Extract the [X, Y] coordinate from the center of the cell holding the provided text.  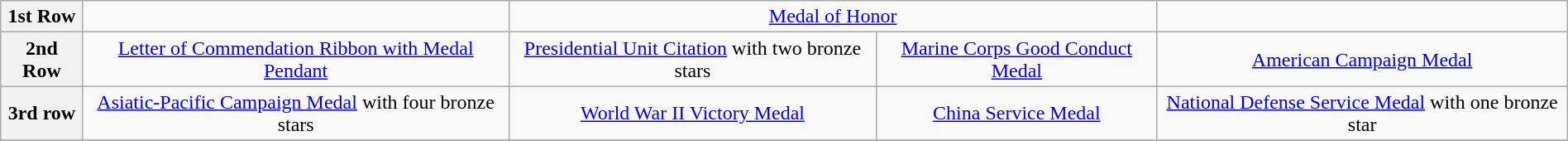
2nd Row [41, 60]
National Defense Service Medal with one bronze star [1362, 113]
China Service Medal [1017, 113]
1st Row [41, 17]
Medal of Honor [833, 17]
3rd row [41, 113]
Asiatic-Pacific Campaign Medal with four bronze stars [296, 113]
Letter of Commendation Ribbon with Medal Pendant [296, 60]
Presidential Unit Citation with two bronze stars [693, 60]
World War II Victory Medal [693, 113]
American Campaign Medal [1362, 60]
Marine Corps Good Conduct Medal [1017, 60]
